Output the [x, y] coordinate of the center of the cell containing the given text.  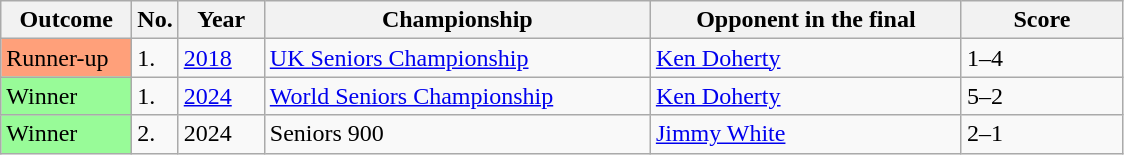
No. [155, 20]
2–1 [1042, 134]
Opponent in the final [806, 20]
2. [155, 134]
Jimmy White [806, 134]
UK Seniors Championship [457, 58]
Score [1042, 20]
Championship [457, 20]
Outcome [66, 20]
5–2 [1042, 96]
1–4 [1042, 58]
Runner-up [66, 58]
World Seniors Championship [457, 96]
Seniors 900 [457, 134]
Year [221, 20]
2018 [221, 58]
